For the text-containing cell, return its midpoint in [x, y] coordinate format. 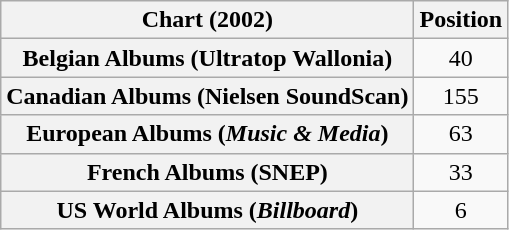
40 [461, 58]
US World Albums (Billboard) [208, 210]
European Albums (Music & Media) [208, 134]
63 [461, 134]
Canadian Albums (Nielsen SoundScan) [208, 96]
Belgian Albums (Ultratop Wallonia) [208, 58]
6 [461, 210]
33 [461, 172]
Chart (2002) [208, 20]
Position [461, 20]
French Albums (SNEP) [208, 172]
155 [461, 96]
